Detect which cell encompasses the target text, then output its (X, Y) center coordinate. 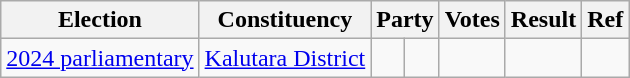
Constituency (285, 20)
2024 parliamentary (100, 58)
Votes (472, 20)
Election (100, 20)
Ref (606, 20)
Kalutara District (285, 58)
Party (405, 20)
Result (543, 20)
